From the cell containing the given text, extract its center point as [x, y] coordinate. 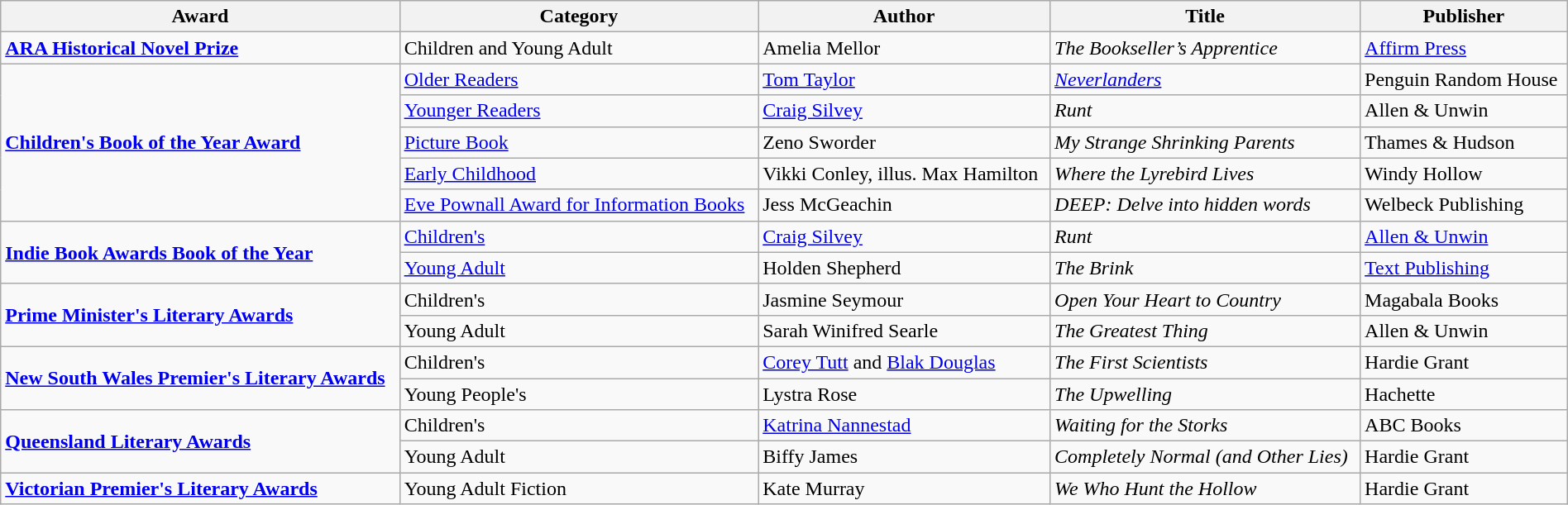
Indie Book Awards Book of the Year [200, 252]
Welbeck Publishing [1464, 205]
Young People's [579, 394]
Title [1206, 17]
Older Readers [579, 79]
Queensland Literary Awards [200, 441]
Younger Readers [579, 111]
The Bookseller’s Apprentice [1206, 48]
Kate Murray [905, 488]
Jasmine Seymour [905, 299]
Open Your Heart to Country [1206, 299]
The First Scientists [1206, 362]
Where the Lyrebird Lives [1206, 174]
Zeno Sworder [905, 142]
ARA Historical Novel Prize [200, 48]
Katrina Nannestad [905, 426]
Author [905, 17]
Penguin Random House [1464, 79]
We Who Hunt the Hollow [1206, 488]
Picture Book [579, 142]
Category [579, 17]
Text Publishing [1464, 268]
Windy Hollow [1464, 174]
Affirm Press [1464, 48]
Waiting for the Storks [1206, 426]
Young Adult Fiction [579, 488]
Publisher [1464, 17]
Vikki Conley, illus. Max Hamilton [905, 174]
The Greatest Thing [1206, 331]
Biffy James [905, 457]
Hachette [1464, 394]
Early Childhood [579, 174]
Jess McGeachin [905, 205]
Victorian Premier's Literary Awards [200, 488]
Prime Minister's Literary Awards [200, 315]
Completely Normal (and Other Lies) [1206, 457]
Amelia Mellor [905, 48]
Award [200, 17]
Neverlanders [1206, 79]
New South Wales Premier's Literary Awards [200, 378]
Children's Book of the Year Award [200, 142]
Magabala Books [1464, 299]
Children and Young Adult [579, 48]
ABC Books [1464, 426]
Sarah Winifred Searle [905, 331]
Corey Tutt and Blak Douglas [905, 362]
Holden Shepherd [905, 268]
Tom Taylor [905, 79]
My Strange Shrinking Parents [1206, 142]
The Upwelling [1206, 394]
Eve Pownall Award for Information Books [579, 205]
Thames & Hudson [1464, 142]
The Brink [1206, 268]
DEEP: Delve into hidden words [1206, 205]
Lystra Rose [905, 394]
